Output the [X, Y] coordinate of the center of the cell containing the given text.  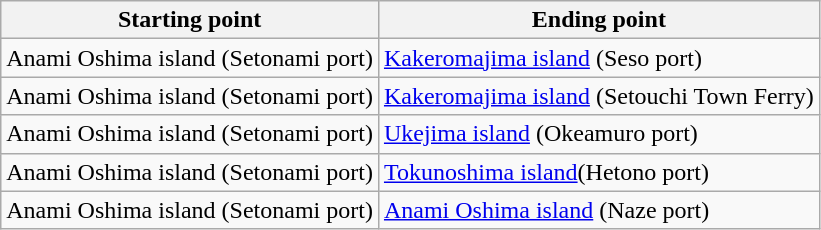
Tokunoshima island(Hetono port) [598, 172]
Starting point [190, 20]
Anami Oshima island (Naze port) [598, 210]
Ending point [598, 20]
Kakeromajima island (Setouchi Town Ferry) [598, 96]
Ukejima island (Okeamuro port) [598, 134]
Kakeromajima island (Seso port) [598, 58]
